Identify which cell holds the provided text, then report its (x, y) central coordinate. 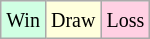
Loss (126, 20)
Draw (72, 20)
Win (24, 20)
